Return the (X, Y) coordinate for the center point of the cell that contains the specified text.  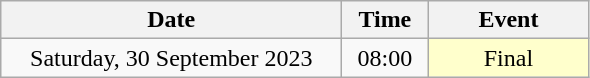
08:00 (385, 58)
Final (508, 58)
Event (508, 20)
Saturday, 30 September 2023 (172, 58)
Time (385, 20)
Date (172, 20)
